Provide the (X, Y) coordinate of the cell's center where the given text is located.  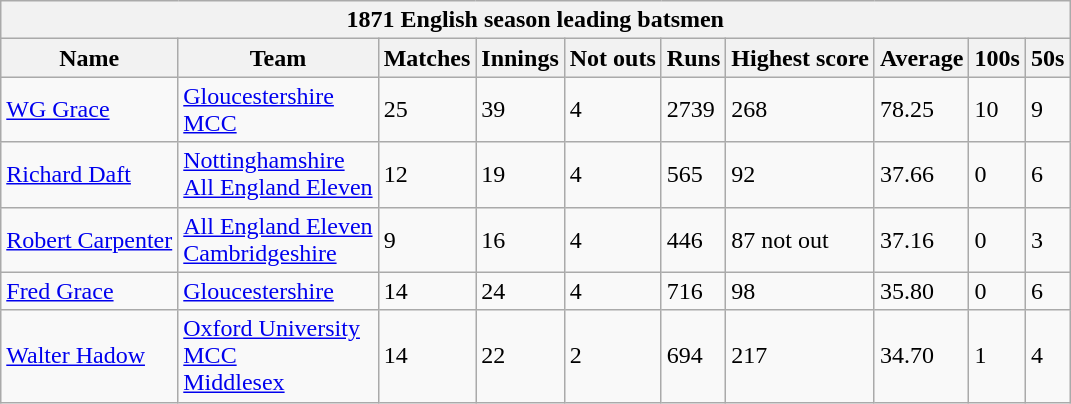
87 not out (800, 240)
Oxford UniversityMCCMiddlesex (278, 356)
446 (693, 240)
22 (520, 356)
98 (800, 291)
3 (1047, 240)
Walter Hadow (90, 356)
78.25 (922, 110)
2 (612, 356)
NottinghamshireAll England Eleven (278, 174)
565 (693, 174)
Name (90, 58)
All England ElevenCambridgeshire (278, 240)
19 (520, 174)
12 (427, 174)
24 (520, 291)
34.70 (922, 356)
1871 English season leading batsmen (536, 20)
Average (922, 58)
Runs (693, 58)
716 (693, 291)
37.16 (922, 240)
2739 (693, 110)
Robert Carpenter (90, 240)
268 (800, 110)
25 (427, 110)
694 (693, 356)
50s (1047, 58)
Richard Daft (90, 174)
Team (278, 58)
92 (800, 174)
10 (997, 110)
Innings (520, 58)
1 (997, 356)
GloucestershireMCC (278, 110)
217 (800, 356)
35.80 (922, 291)
16 (520, 240)
Matches (427, 58)
Gloucestershire (278, 291)
Fred Grace (90, 291)
39 (520, 110)
Not outs (612, 58)
100s (997, 58)
Highest score (800, 58)
37.66 (922, 174)
WG Grace (90, 110)
